Search for the cell housing the specified text and yield its [X, Y] center coordinate. 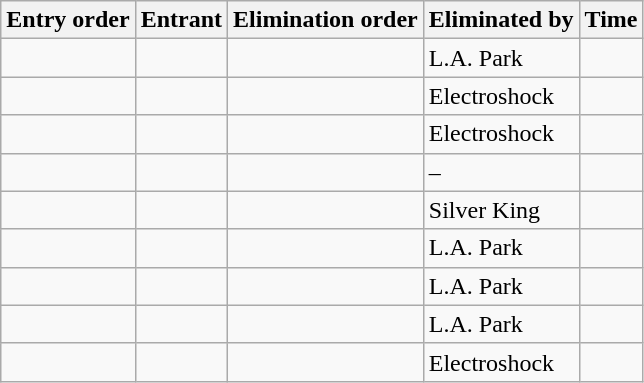
Elimination order [326, 20]
Time [611, 20]
– [501, 172]
Eliminated by [501, 20]
Silver King [501, 210]
Entry order [68, 20]
Entrant [181, 20]
